Capture the cell that displays the provided text and extract its (x, y) central coordinate. 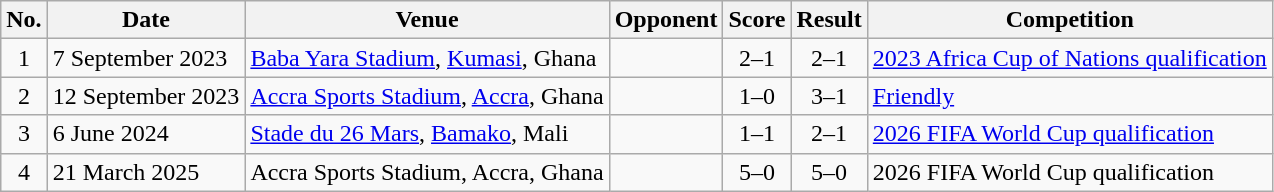
Baba Yara Stadium, Kumasi, Ghana (427, 58)
1 (24, 58)
Venue (427, 20)
Date (146, 20)
4 (24, 172)
No. (24, 20)
Score (757, 20)
3 (24, 134)
3–1 (829, 96)
Stade du 26 Mars, Bamako, Mali (427, 134)
2023 Africa Cup of Nations qualification (1070, 58)
21 March 2025 (146, 172)
Opponent (666, 20)
2 (24, 96)
6 June 2024 (146, 134)
1–1 (757, 134)
Friendly (1070, 96)
1–0 (757, 96)
12 September 2023 (146, 96)
Competition (1070, 20)
Result (829, 20)
7 September 2023 (146, 58)
